Return (X, Y) of the center of cell containing provided text 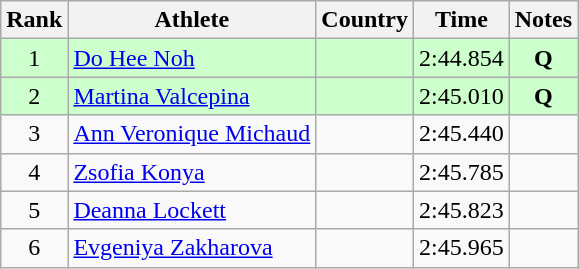
2:45.440 (462, 134)
Ann Veronique Michaud (192, 134)
2 (34, 96)
1 (34, 58)
Rank (34, 20)
2:44.854 (462, 58)
3 (34, 134)
Country (365, 20)
Martina Valcepina (192, 96)
Zsofia Konya (192, 172)
Do Hee Noh (192, 58)
Time (462, 20)
6 (34, 248)
Athlete (192, 20)
2:45.785 (462, 172)
2:45.965 (462, 248)
Evgeniya Zakharova (192, 248)
2:45.823 (462, 210)
Deanna Lockett (192, 210)
5 (34, 210)
2:45.010 (462, 96)
4 (34, 172)
Notes (543, 20)
